From the cell containing the given text, extract its center point as [x, y] coordinate. 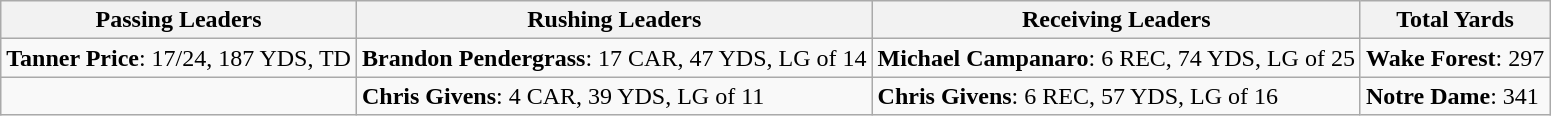
Passing Leaders [179, 20]
Rushing Leaders [614, 20]
Michael Campanaro: 6 REC, 74 YDS, LG of 25 [1116, 58]
Wake Forest: 297 [1454, 58]
Tanner Price: 17/24, 187 YDS, TD [179, 58]
Brandon Pendergrass: 17 CAR, 47 YDS, LG of 14 [614, 58]
Receiving Leaders [1116, 20]
Chris Givens: 6 REC, 57 YDS, LG of 16 [1116, 96]
Total Yards [1454, 20]
Chris Givens: 4 CAR, 39 YDS, LG of 11 [614, 96]
Notre Dame: 341 [1454, 96]
